Extract the (X, Y) coordinate from the center of the cell holding the provided text.  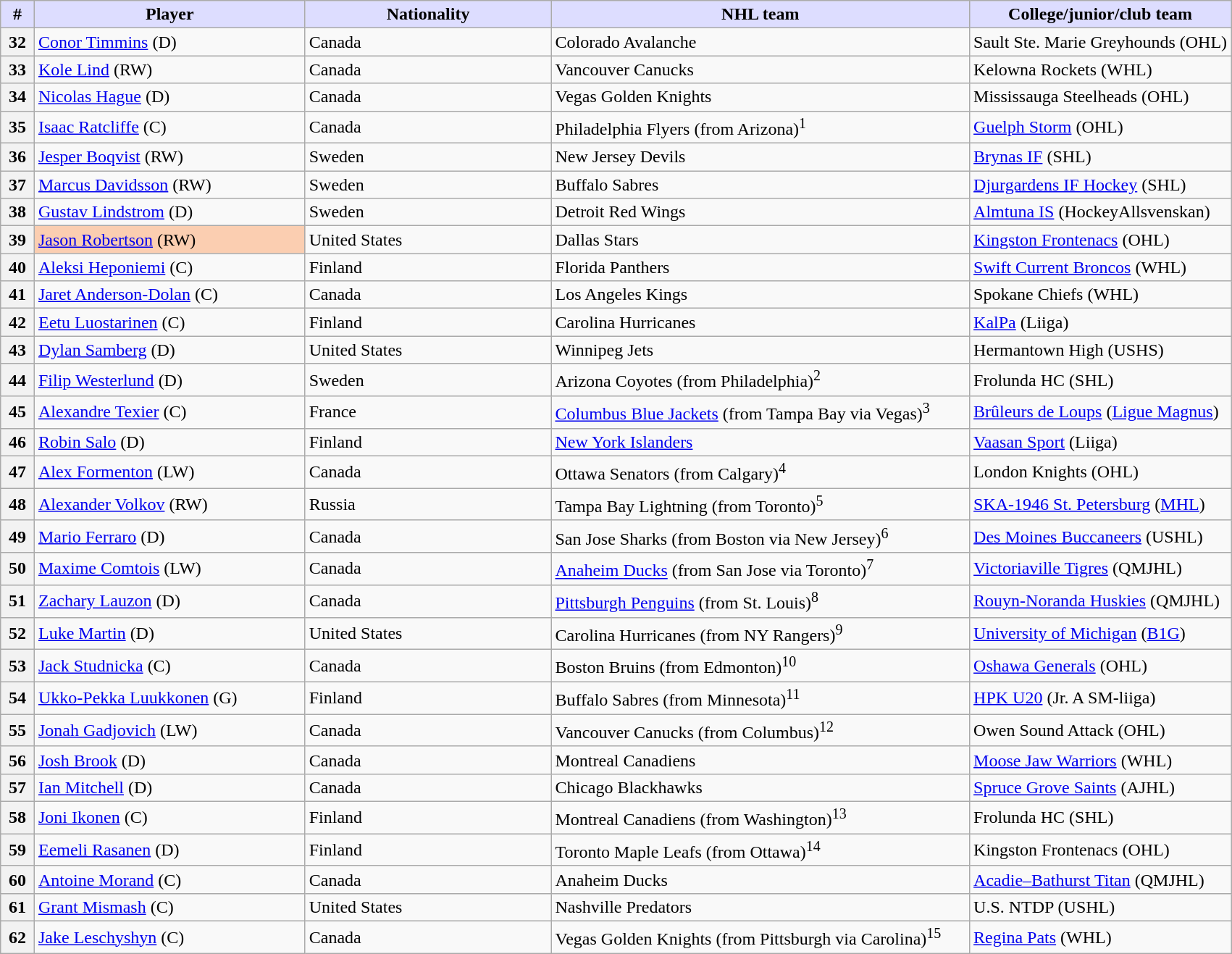
Antoine Morand (C) (169, 879)
Buffalo Sabres (760, 185)
Sault Ste. Marie Greyhounds (OHL) (1101, 42)
35 (17, 127)
Moose Jaw Warriors (WHL) (1101, 760)
46 (17, 442)
Nashville Predators (760, 908)
Guelph Storm (OHL) (1101, 127)
Colorado Avalanche (760, 42)
Jake Leschyshyn (C) (169, 937)
Nicolas Hague (D) (169, 97)
Ian Mitchell (D) (169, 787)
59 (17, 850)
Grant Mismash (C) (169, 908)
Tampa Bay Lightning (from Toronto)5 (760, 504)
University of Michigan (B1G) (1101, 633)
Toronto Maple Leafs (from Ottawa)14 (760, 850)
Alexandre Texier (C) (169, 413)
48 (17, 504)
HPK U20 (Jr. A SM-liiga) (1101, 698)
Los Angeles Kings (760, 295)
Columbus Blue Jackets (from Tampa Bay via Vegas)3 (760, 413)
Nationality (428, 14)
Vancouver Canucks (from Columbus)12 (760, 730)
47 (17, 472)
45 (17, 413)
Ukko-Pekka Luukkonen (G) (169, 698)
KalPa (Liiga) (1101, 322)
50 (17, 569)
42 (17, 322)
Spokane Chiefs (WHL) (1101, 295)
43 (17, 350)
Des Moines Buccaneers (USHL) (1101, 536)
Hermantown High (USHS) (1101, 350)
57 (17, 787)
51 (17, 601)
Eemeli Rasanen (D) (169, 850)
Isaac Ratcliffe (C) (169, 127)
Dylan Samberg (D) (169, 350)
49 (17, 536)
Gustav Lindstrom (D) (169, 212)
Player (169, 14)
Mario Ferraro (D) (169, 536)
# (17, 14)
Eetu Luostarinen (C) (169, 322)
Jason Robertson (RW) (169, 240)
Pittsburgh Penguins (from St. Louis)8 (760, 601)
France (428, 413)
Alexander Volkov (RW) (169, 504)
Jack Studnicka (C) (169, 666)
55 (17, 730)
Vegas Golden Knights (760, 97)
Robin Salo (D) (169, 442)
Detroit Red Wings (760, 212)
62 (17, 937)
Boston Bruins (from Edmonton)10 (760, 666)
Ottawa Senators (from Calgary)4 (760, 472)
Mississauga Steelheads (OHL) (1101, 97)
53 (17, 666)
Jaret Anderson-Dolan (C) (169, 295)
Florida Panthers (760, 267)
Carolina Hurricanes (from NY Rangers)9 (760, 633)
Kelowna Rockets (WHL) (1101, 70)
Anaheim Ducks (from San Jose via Toronto)7 (760, 569)
Philadelphia Flyers (from Arizona)1 (760, 127)
San Jose Sharks (from Boston via New Jersey)6 (760, 536)
56 (17, 760)
New York Islanders (760, 442)
Almtuna IS (HockeyAllsvenskan) (1101, 212)
Montreal Canadiens (760, 760)
Rouyn-Noranda Huskies (QMJHL) (1101, 601)
Vaasan Sport (Liiga) (1101, 442)
SKA-1946 St. Petersburg (MHL) (1101, 504)
Dallas Stars (760, 240)
37 (17, 185)
Regina Pats (WHL) (1101, 937)
38 (17, 212)
Winnipeg Jets (760, 350)
Brynas IF (SHL) (1101, 157)
Vegas Golden Knights (from Pittsburgh via Carolina)15 (760, 937)
Djurgardens IF Hockey (SHL) (1101, 185)
New Jersey Devils (760, 157)
32 (17, 42)
41 (17, 295)
College/junior/club team (1101, 14)
Swift Current Broncos (WHL) (1101, 267)
Owen Sound Attack (OHL) (1101, 730)
Carolina Hurricanes (760, 322)
Josh Brook (D) (169, 760)
NHL team (760, 14)
34 (17, 97)
60 (17, 879)
Maxime Comtois (LW) (169, 569)
52 (17, 633)
40 (17, 267)
Luke Martin (D) (169, 633)
Zachary Lauzon (D) (169, 601)
Joni Ikonen (C) (169, 817)
Marcus Davidsson (RW) (169, 185)
Victoriaville Tigres (QMJHL) (1101, 569)
Brûleurs de Loups (Ligue Magnus) (1101, 413)
61 (17, 908)
Acadie–Bathurst Titan (QMJHL) (1101, 879)
Anaheim Ducks (760, 879)
Oshawa Generals (OHL) (1101, 666)
54 (17, 698)
Arizona Coyotes (from Philadelphia)2 (760, 380)
London Knights (OHL) (1101, 472)
Aleksi Heponiemi (C) (169, 267)
Spruce Grove Saints (AJHL) (1101, 787)
33 (17, 70)
Conor Timmins (D) (169, 42)
36 (17, 157)
Jesper Boqvist (RW) (169, 157)
Alex Formenton (LW) (169, 472)
58 (17, 817)
Russia (428, 504)
U.S. NTDP (USHL) (1101, 908)
Jonah Gadjovich (LW) (169, 730)
39 (17, 240)
Montreal Canadiens (from Washington)13 (760, 817)
44 (17, 380)
Chicago Blackhawks (760, 787)
Filip Westerlund (D) (169, 380)
Kole Lind (RW) (169, 70)
Vancouver Canucks (760, 70)
Buffalo Sabres (from Minnesota)11 (760, 698)
